Find where the given text appears and provide that cell's center as (x, y) coordinate. 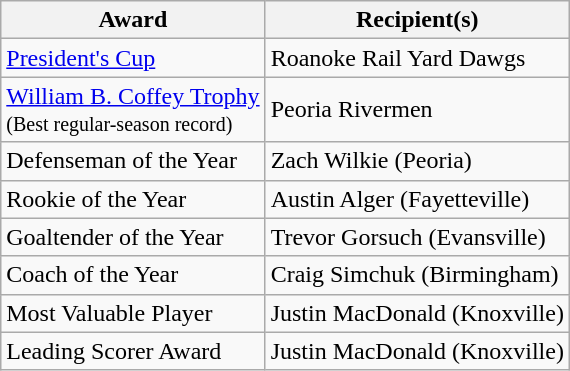
Austin Alger (Fayetteville) (417, 199)
Trevor Gorsuch (Evansville) (417, 237)
Goaltender of the Year (133, 237)
Most Valuable Player (133, 313)
Award (133, 20)
Coach of the Year (133, 275)
Zach Wilkie (Peoria) (417, 161)
President's Cup (133, 58)
Craig Simchuk (Birmingham) (417, 275)
Defenseman of the Year (133, 161)
Leading Scorer Award (133, 351)
Recipient(s) (417, 20)
Rookie of the Year (133, 199)
Peoria Rivermen (417, 110)
William B. Coffey Trophy(Best regular-season record) (133, 110)
Roanoke Rail Yard Dawgs (417, 58)
